Search for the cell housing the specified text and yield its [X, Y] center coordinate. 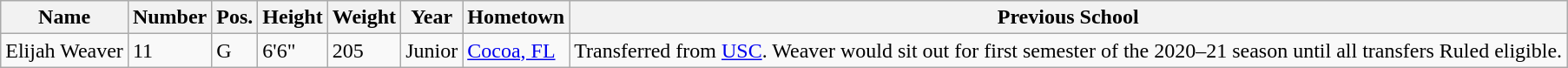
Name [64, 17]
G [234, 51]
205 [364, 51]
Transferred from USC. Weaver would sit out for first semester of the 2020–21 season until all transfers Ruled eligible. [1068, 51]
Cocoa, FL [516, 51]
Elijah Weaver [64, 51]
Pos. [234, 17]
6'6" [293, 51]
Junior [432, 51]
Weight [364, 17]
Number [169, 17]
Previous School [1068, 17]
Year [432, 17]
Hometown [516, 17]
11 [169, 51]
Height [293, 17]
